Output the [x, y] coordinate of the center of the cell containing the given text.  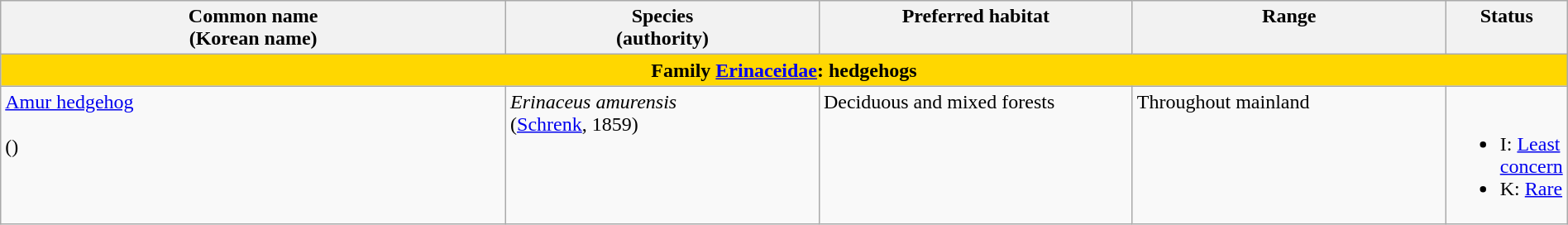
Amur hedgehog () [253, 156]
Throughout mainland [1288, 156]
Status [1507, 28]
Preferred habitat [976, 28]
Deciduous and mixed forests [976, 156]
Family Erinaceidae: hedgehogs [784, 70]
Species(authority) [663, 28]
Erinaceus amurensis(Schrenk, 1859) [663, 156]
Range [1288, 28]
Common name(Korean name) [253, 28]
I: Least concernK: Rare [1507, 156]
